Search for the cell housing the specified text and yield its (x, y) center coordinate. 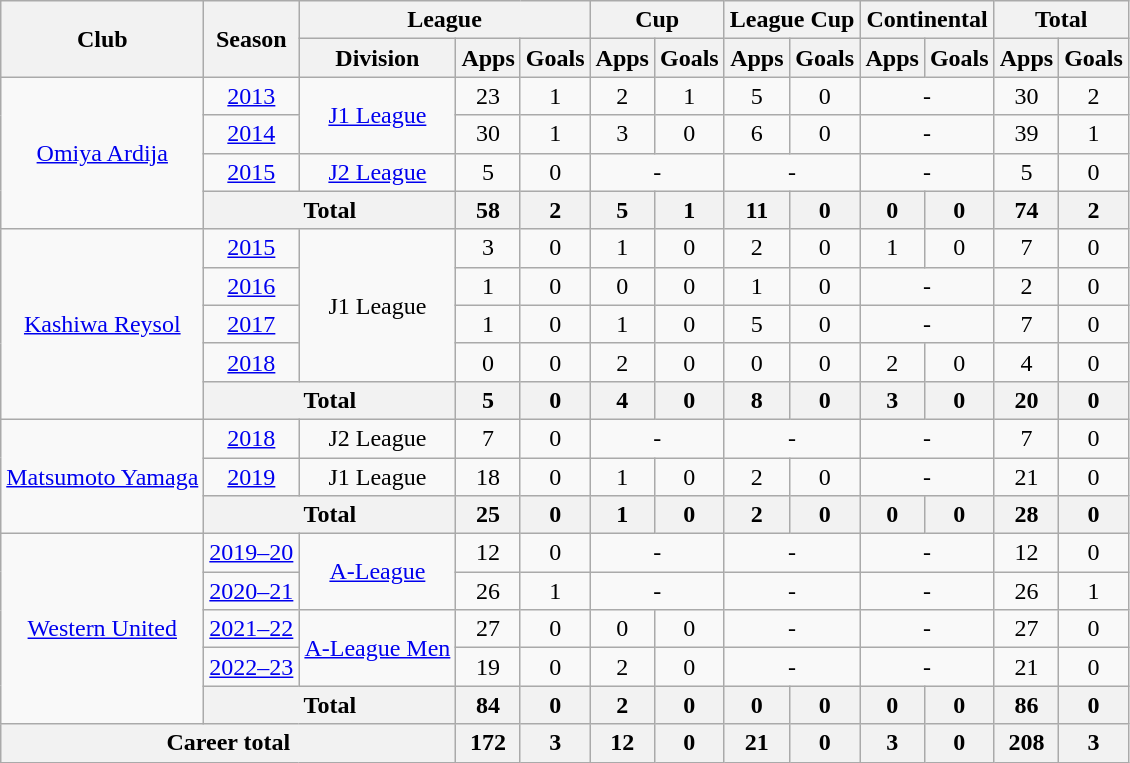
Division (378, 58)
Cup (657, 20)
18 (488, 477)
2021–22 (252, 629)
2022–23 (252, 667)
Kashiwa Reysol (102, 324)
Club (102, 39)
2017 (252, 324)
2016 (252, 286)
28 (1026, 515)
84 (488, 705)
25 (488, 515)
58 (488, 210)
2013 (252, 96)
Career total (228, 743)
League (444, 20)
Omiya Ardija (102, 153)
23 (488, 96)
Season (252, 39)
A-League Men (378, 648)
208 (1026, 743)
8 (756, 400)
172 (488, 743)
6 (756, 134)
Matsumoto Yamaga (102, 476)
2020–21 (252, 591)
Western United (102, 629)
74 (1026, 210)
11 (756, 210)
2014 (252, 134)
A-League (378, 572)
19 (488, 667)
Continental (927, 20)
20 (1026, 400)
League Cup (792, 20)
2019–20 (252, 553)
86 (1026, 705)
39 (1026, 134)
2019 (252, 477)
